Determine the (x, y) coordinate at the center of the cell enclosing the given text.  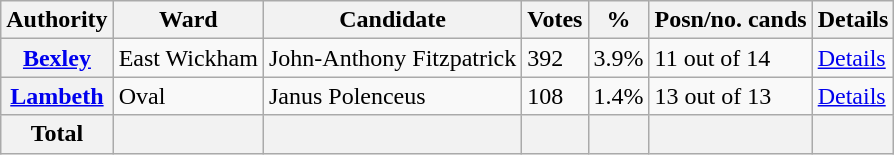
13 out of 13 (730, 96)
108 (555, 96)
3.9% (618, 58)
% (618, 20)
Oval (188, 96)
392 (555, 58)
John-Anthony Fitzpatrick (392, 58)
Total (57, 134)
Lambeth (57, 96)
East Wickham (188, 58)
Janus Polenceus (392, 96)
Authority (57, 20)
Candidate (392, 20)
Bexley (57, 58)
Ward (188, 20)
Votes (555, 20)
Posn/no. cands (730, 20)
11 out of 14 (730, 58)
1.4% (618, 96)
